Find where the given text appears and provide that cell's center as [x, y] coordinate. 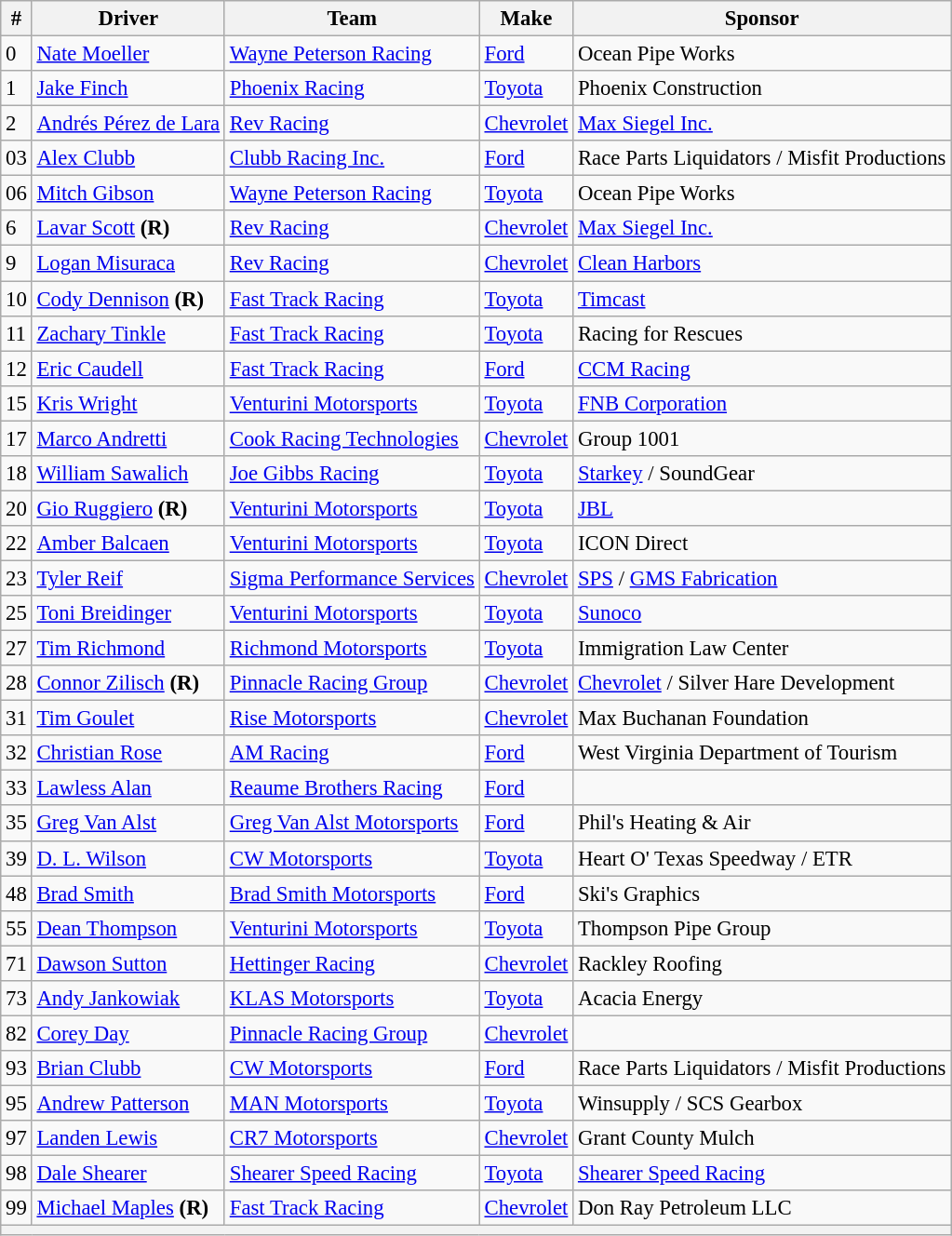
Toni Breidinger [128, 613]
48 [17, 893]
CR7 Motorsports [352, 1138]
Acacia Energy [762, 999]
Zachary Tinkle [128, 333]
71 [17, 963]
Immigration Law Center [762, 649]
Rackley Roofing [762, 963]
28 [17, 683]
Amber Balcaen [128, 544]
Connor Zilisch (R) [128, 683]
ICON Direct [762, 544]
20 [17, 508]
Andrew Patterson [128, 1103]
Make [526, 19]
73 [17, 999]
Gio Ruggiero (R) [128, 508]
Clean Harbors [762, 263]
Clubb Racing Inc. [352, 158]
2 [17, 124]
Logan Misuraca [128, 263]
33 [17, 788]
Brad Smith Motorsports [352, 893]
Joe Gibbs Racing [352, 474]
6 [17, 228]
Lawless Alan [128, 788]
Brian Clubb [128, 1068]
Christian Rose [128, 753]
AM Racing [352, 753]
Max Buchanan Foundation [762, 719]
25 [17, 613]
William Sawalich [128, 474]
Sigma Performance Services [352, 578]
22 [17, 544]
Richmond Motorsports [352, 649]
Winsupply / SCS Gearbox [762, 1103]
55 [17, 928]
Chevrolet / Silver Hare Development [762, 683]
KLAS Motorsports [352, 999]
Lavar Scott (R) [128, 228]
D. L. Wilson [128, 858]
CCM Racing [762, 369]
Greg Van Alst Motorsports [352, 824]
Jake Finch [128, 88]
10 [17, 299]
Racing for Rescues [762, 333]
Thompson Pipe Group [762, 928]
Group 1001 [762, 438]
15 [17, 403]
18 [17, 474]
Tyler Reif [128, 578]
Andy Jankowiak [128, 999]
98 [17, 1174]
Cook Racing Technologies [352, 438]
West Virginia Department of Tourism [762, 753]
12 [17, 369]
Mitch Gibson [128, 194]
Grant County Mulch [762, 1138]
Phoenix Construction [762, 88]
FNB Corporation [762, 403]
Dean Thompson [128, 928]
Tim Richmond [128, 649]
06 [17, 194]
Cody Dennison (R) [128, 299]
Andrés Pérez de Lara [128, 124]
82 [17, 1033]
17 [17, 438]
Sunoco [762, 613]
95 [17, 1103]
# [17, 19]
93 [17, 1068]
Eric Caudell [128, 369]
03 [17, 158]
23 [17, 578]
97 [17, 1138]
Corey Day [128, 1033]
SPS / GMS Fabrication [762, 578]
Sponsor [762, 19]
JBL [762, 508]
Dale Shearer [128, 1174]
Don Ray Petroleum LLC [762, 1208]
Hettinger Racing [352, 963]
Kris Wright [128, 403]
27 [17, 649]
Ski's Graphics [762, 893]
Brad Smith [128, 893]
Phil's Heating & Air [762, 824]
9 [17, 263]
11 [17, 333]
Timcast [762, 299]
Reaume Brothers Racing [352, 788]
MAN Motorsports [352, 1103]
32 [17, 753]
Nate Moeller [128, 54]
Dawson Sutton [128, 963]
Landen Lewis [128, 1138]
Heart O' Texas Speedway / ETR [762, 858]
Michael Maples (R) [128, 1208]
39 [17, 858]
Rise Motorsports [352, 719]
Starkey / SoundGear [762, 474]
35 [17, 824]
Greg Van Alst [128, 824]
Tim Goulet [128, 719]
Marco Andretti [128, 438]
99 [17, 1208]
1 [17, 88]
0 [17, 54]
31 [17, 719]
Driver [128, 19]
Team [352, 19]
Alex Clubb [128, 158]
Phoenix Racing [352, 88]
